From the cell containing the given text, extract its center point as (X, Y) coordinate. 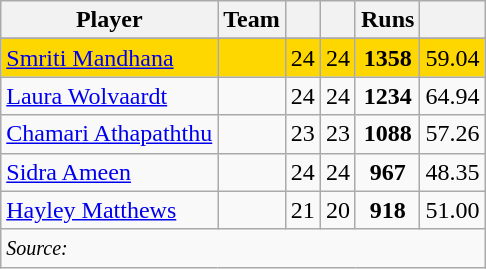
Smriti Mandhana (110, 58)
Runs (387, 20)
20 (338, 210)
21 (302, 210)
48.35 (452, 172)
57.26 (452, 134)
51.00 (452, 210)
Laura Wolvaardt (110, 96)
64.94 (452, 96)
1358 (387, 58)
Team (252, 20)
1234 (387, 96)
Player (110, 20)
918 (387, 210)
1088 (387, 134)
59.04 (452, 58)
967 (387, 172)
Source: (243, 248)
Sidra Ameen (110, 172)
Chamari Athapaththu (110, 134)
Hayley Matthews (110, 210)
